Find where the given text appears and provide that cell's center as (X, Y) coordinate. 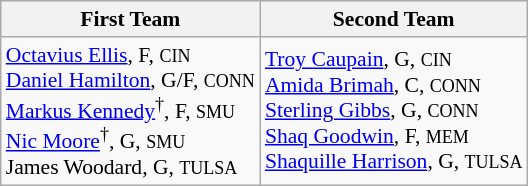
First Team (130, 19)
Octavius Ellis, F, CINDaniel Hamilton, G/F, CONNMarkus Kennedy†, F, SMUNic Moore†, G, SMUJames Woodard, G, TULSA (130, 112)
Second Team (394, 19)
Troy Caupain, G, CINAmida Brimah, C, CONNSterling Gibbs, G, CONNShaq Goodwin, F, MEM Shaquille Harrison, G, TULSA (394, 112)
